For the text-containing cell, return its midpoint in [x, y] coordinate format. 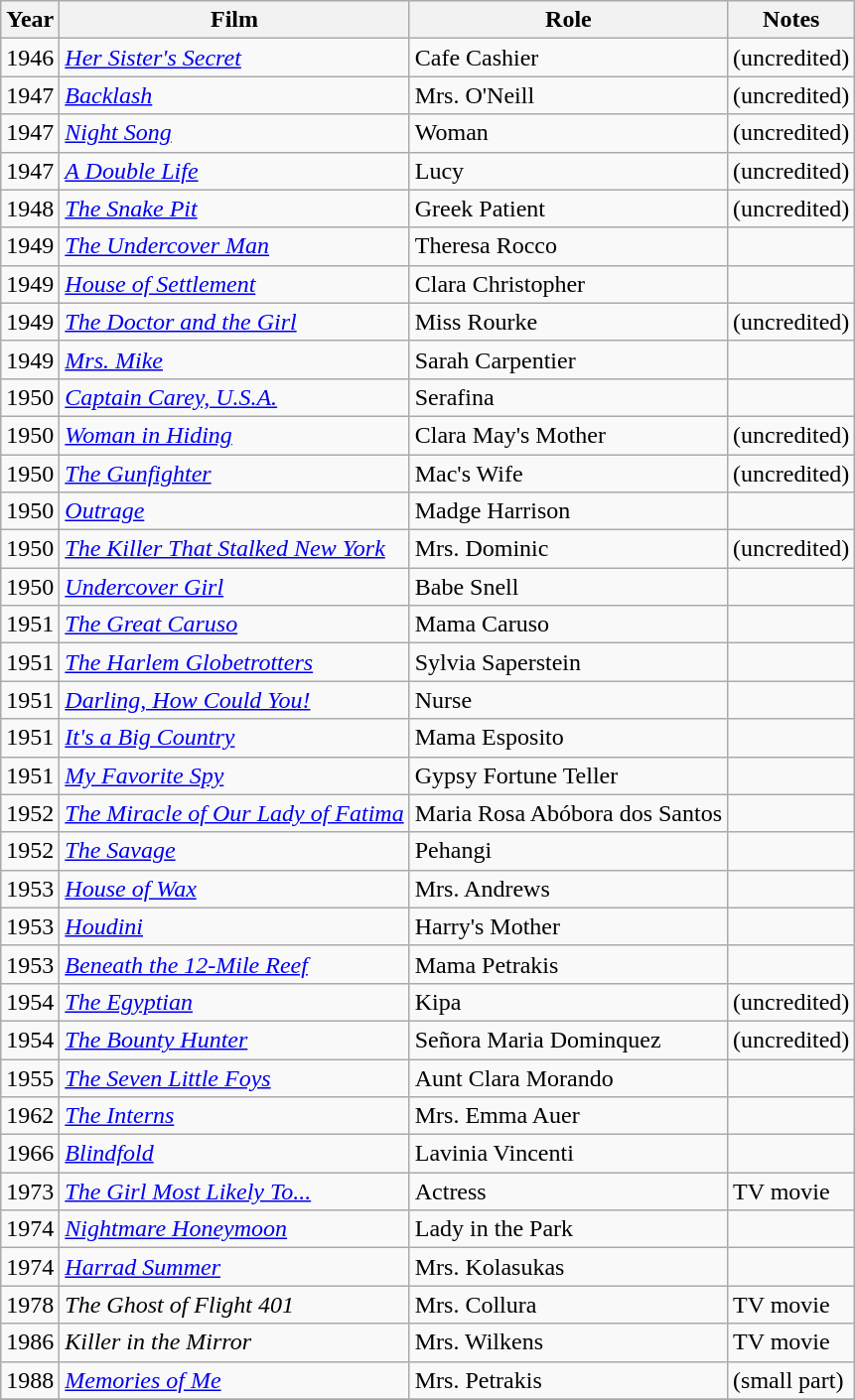
Backlash [234, 95]
House of Settlement [234, 284]
1966 [30, 1154]
The Seven Little Foys [234, 1077]
Role [568, 20]
The Interns [234, 1116]
Night Song [234, 133]
Lady in the Park [568, 1229]
It's a Big Country [234, 738]
My Favorite Spy [234, 775]
Notes [791, 20]
A Double Life [234, 171]
The Miracle of Our Lady of Fatima [234, 813]
Mrs. Kolasukas [568, 1267]
(small part) [791, 1380]
Beneath the 12-Mile Reef [234, 964]
The Undercover Man [234, 246]
Mrs. Mike [234, 359]
The Gunfighter [234, 474]
1948 [30, 209]
Mrs. O'Neill [568, 95]
Mrs. Wilkens [568, 1342]
Mrs. Dominic [568, 549]
Darling, How Could You! [234, 700]
Greek Patient [568, 209]
The Doctor and the Girl [234, 322]
Sarah Carpentier [568, 359]
Clara Christopher [568, 284]
Mrs. Collura [568, 1305]
Mrs. Andrews [568, 889]
House of Wax [234, 889]
Mama Caruso [568, 625]
Memories of Me [234, 1380]
Madge Harrison [568, 511]
1978 [30, 1305]
Nurse [568, 700]
The Bounty Hunter [234, 1040]
Lavinia Vincenti [568, 1154]
1955 [30, 1077]
Outrage [234, 511]
Mac's Wife [568, 474]
The Girl Most Likely To... [234, 1191]
Mama Esposito [568, 738]
Year [30, 20]
Cafe Cashier [568, 58]
Harry's Mother [568, 926]
Mrs. Emma Auer [568, 1116]
Houdini [234, 926]
Actress [568, 1191]
The Egyptian [234, 1002]
The Killer That Stalked New York [234, 549]
Maria Rosa Abóbora dos Santos [568, 813]
The Snake Pit [234, 209]
Gypsy Fortune Teller [568, 775]
1986 [30, 1342]
Harrad Summer [234, 1267]
The Ghost of Flight 401 [234, 1305]
1946 [30, 58]
Undercover Girl [234, 587]
Kipa [568, 1002]
1988 [30, 1380]
Clara May's Mother [568, 435]
1962 [30, 1116]
Mama Petrakis [568, 964]
The Great Caruso [234, 625]
Nightmare Honeymoon [234, 1229]
Her Sister's Secret [234, 58]
Lucy [568, 171]
Film [234, 20]
Babe Snell [568, 587]
Pehangi [568, 851]
Mrs. Petrakis [568, 1380]
Aunt Clara Morando [568, 1077]
The Harlem Globetrotters [234, 662]
Killer in the Mirror [234, 1342]
Serafina [568, 397]
Woman [568, 133]
Miss Rourke [568, 322]
The Savage [234, 851]
Blindfold [234, 1154]
1973 [30, 1191]
Sylvia Saperstein [568, 662]
Señora Maria Dominquez [568, 1040]
Theresa Rocco [568, 246]
Captain Carey, U.S.A. [234, 397]
Woman in Hiding [234, 435]
